Detect which cell encompasses the target text, then output its (X, Y) center coordinate. 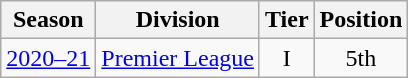
2020–21 (48, 58)
Position (361, 20)
Premier League (178, 58)
5th (361, 58)
Division (178, 20)
Tier (286, 20)
Season (48, 20)
I (286, 58)
